From the cell containing the given text, extract its center point as (x, y) coordinate. 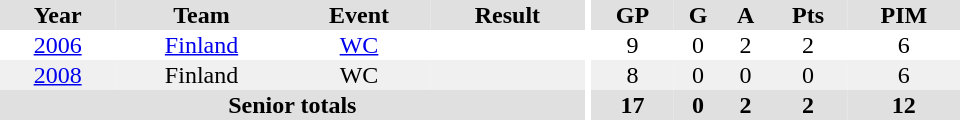
Team (202, 15)
Senior totals (292, 105)
2006 (58, 45)
Year (58, 15)
Event (359, 15)
G (698, 15)
GP (632, 15)
Pts (808, 15)
9 (632, 45)
2008 (58, 75)
17 (632, 105)
12 (904, 105)
A (746, 15)
PIM (904, 15)
Result (507, 15)
8 (632, 75)
